Provide the [x, y] coordinate of the cell's center where the given text is located.  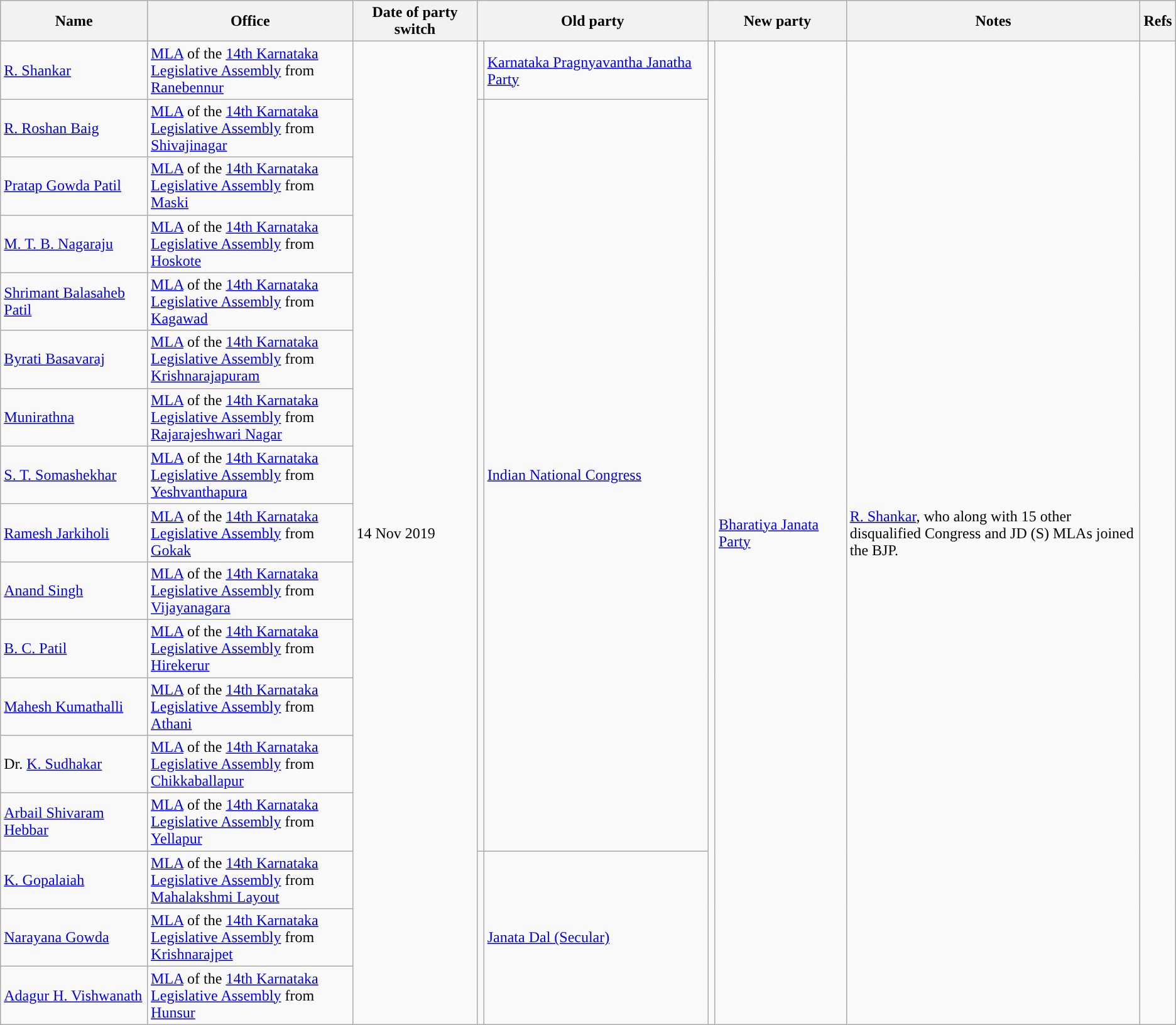
Refs [1158, 21]
MLA of the 14th Karnataka Legislative Assembly from Yeshvanthapura [250, 475]
R. Shankar, who along with 15 other disqualified Congress and JD (S) MLAs joined the BJP. [993, 533]
MLA of the 14th Karnataka Legislative Assembly from Maski [250, 186]
Name [74, 21]
Arbail Shivaram Hebbar [74, 822]
MLA of the 14th Karnataka Legislative Assembly from Krishnarajpet [250, 938]
MLA of the 14th Karnataka Legislative Assembly from Vijayanagara [250, 590]
Munirathna [74, 417]
Karnataka Pragnyavantha Janatha Party [596, 70]
MLA of the 14th Karnataka Legislative Assembly from Krishnarajapuram [250, 359]
R. Roshan Baig [74, 128]
MLA of the 14th Karnataka Legislative Assembly from Gokak [250, 533]
MLA of the 14th Karnataka Legislative Assembly from Hunsur [250, 995]
Office [250, 21]
MLA of the 14th Karnataka Legislative Assembly from Ranebennur [250, 70]
MLA of the 14th Karnataka Legislative Assembly from Rajarajeshwari Nagar [250, 417]
R. Shankar [74, 70]
MLA of the 14th Karnataka Legislative Assembly from Hoskote [250, 244]
Notes [993, 21]
Shrimant Balasaheb Patil [74, 301]
MLA of the 14th Karnataka Legislative Assembly from Mahalakshmi Layout [250, 880]
Janata Dal (Secular) [596, 938]
MLA of the 14th Karnataka Legislative Assembly from Chikkaballapur [250, 764]
MLA of the 14th Karnataka Legislative Assembly from Yellapur [250, 822]
Anand Singh [74, 590]
Adagur H. Vishwanath [74, 995]
Mahesh Kumathalli [74, 706]
MLA of the 14th Karnataka Legislative Assembly from Shivajinagar [250, 128]
MLA of the 14th Karnataka Legislative Assembly from Athani [250, 706]
Dr. K. Sudhakar [74, 764]
S. T. Somashekhar [74, 475]
M. T. B. Nagaraju [74, 244]
Date of party switch [415, 21]
MLA of the 14th Karnataka Legislative Assembly from Hirekerur [250, 648]
Ramesh Jarkiholi [74, 533]
Indian National Congress [596, 475]
Narayana Gowda [74, 938]
14 Nov 2019 [415, 533]
Pratap Gowda Patil [74, 186]
New party [777, 21]
Byrati Basavaraj [74, 359]
K. Gopalaiah [74, 880]
Bharatiya Janata Party [780, 533]
B. C. Patil [74, 648]
Old party [592, 21]
MLA of the 14th Karnataka Legislative Assembly from Kagawad [250, 301]
